Return the (X, Y) coordinate for the center point of the cell that contains the specified text.  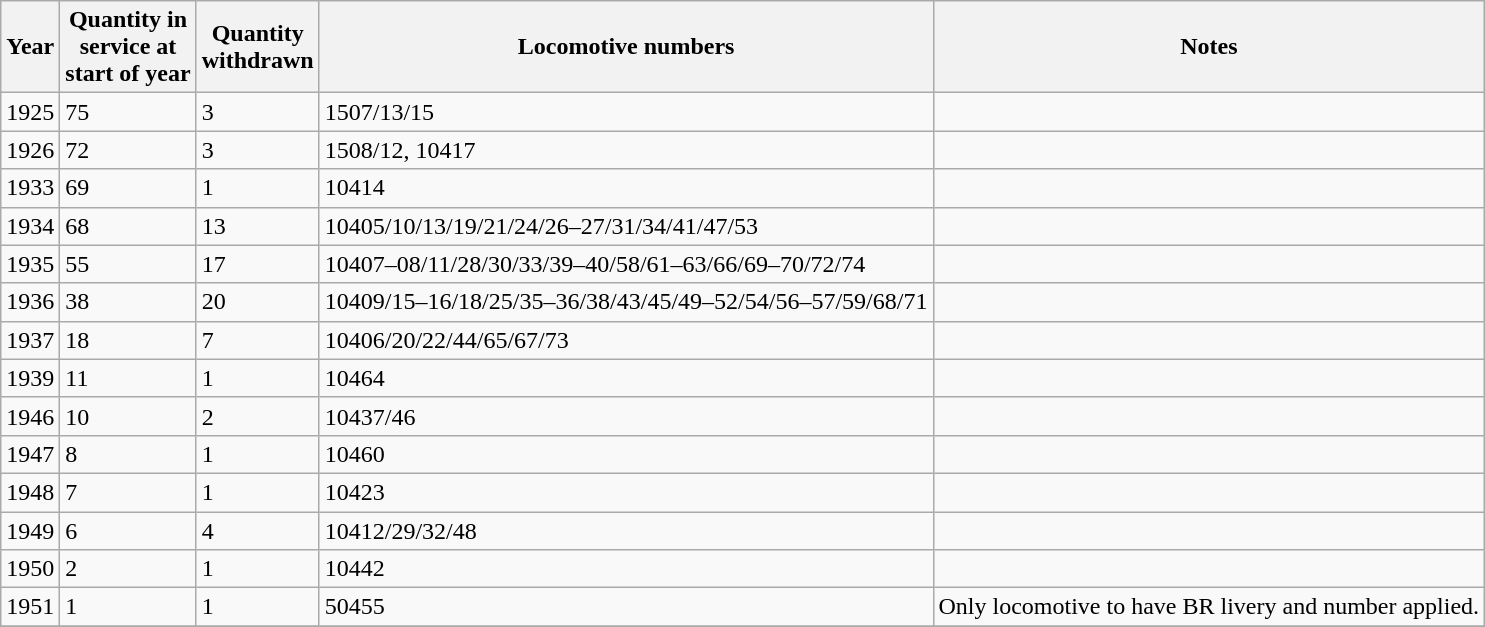
1933 (30, 188)
1948 (30, 492)
11 (128, 378)
4 (258, 531)
Quantity inservice atstart of year (128, 47)
55 (128, 264)
10407–08/11/28/30/33/39–40/58/61–63/66/69–70/72/74 (626, 264)
10414 (626, 188)
10442 (626, 569)
6 (128, 531)
20 (258, 302)
17 (258, 264)
8 (128, 454)
10406/20/22/44/65/67/73 (626, 340)
1946 (30, 416)
72 (128, 150)
Notes (1209, 47)
1507/13/15 (626, 112)
10412/29/32/48 (626, 531)
1947 (30, 454)
1950 (30, 569)
18 (128, 340)
Quantitywithdrawn (258, 47)
Year (30, 47)
1925 (30, 112)
1936 (30, 302)
10409/15–16/18/25/35–36/38/43/45/49–52/54/56–57/59/68/71 (626, 302)
10464 (626, 378)
1939 (30, 378)
10460 (626, 454)
10405/10/13/19/21/24/26–27/31/34/41/47/53 (626, 226)
1949 (30, 531)
13 (258, 226)
1508/12, 10417 (626, 150)
1926 (30, 150)
1934 (30, 226)
75 (128, 112)
Only locomotive to have BR livery and number applied. (1209, 607)
10 (128, 416)
1935 (30, 264)
50455 (626, 607)
1951 (30, 607)
10423 (626, 492)
1937 (30, 340)
69 (128, 188)
10437/46 (626, 416)
68 (128, 226)
38 (128, 302)
Locomotive numbers (626, 47)
